Output the (X, Y) coordinate of the center of the cell containing the given text.  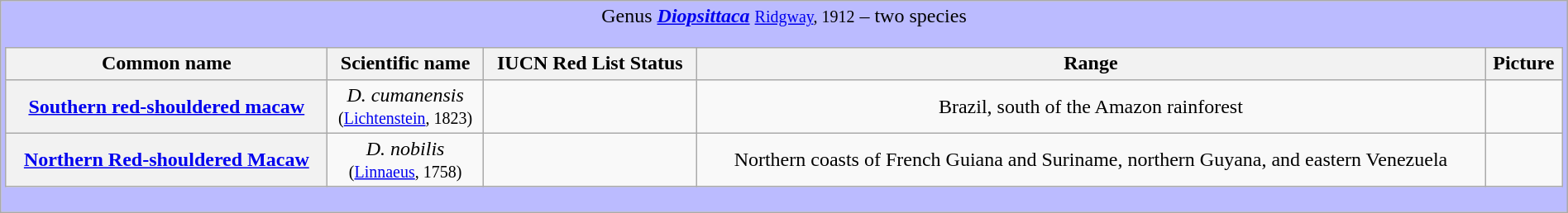
Brazil, south of the Amazon rainforest (1091, 106)
D. cumanensis (Lichtenstein, 1823) (405, 106)
Southern red-shouldered macaw (167, 106)
Scientific name (405, 64)
D. nobilis (Linnaeus, 1758) (405, 160)
Common name (167, 64)
Range (1091, 64)
Picture (1523, 64)
Northern coasts of French Guiana and Suriname, northern Guyana, and eastern Venezuela (1091, 160)
IUCN Red List Status (590, 64)
Northern Red-shouldered Macaw (167, 160)
